Search for the cell housing the specified text and yield its (X, Y) center coordinate. 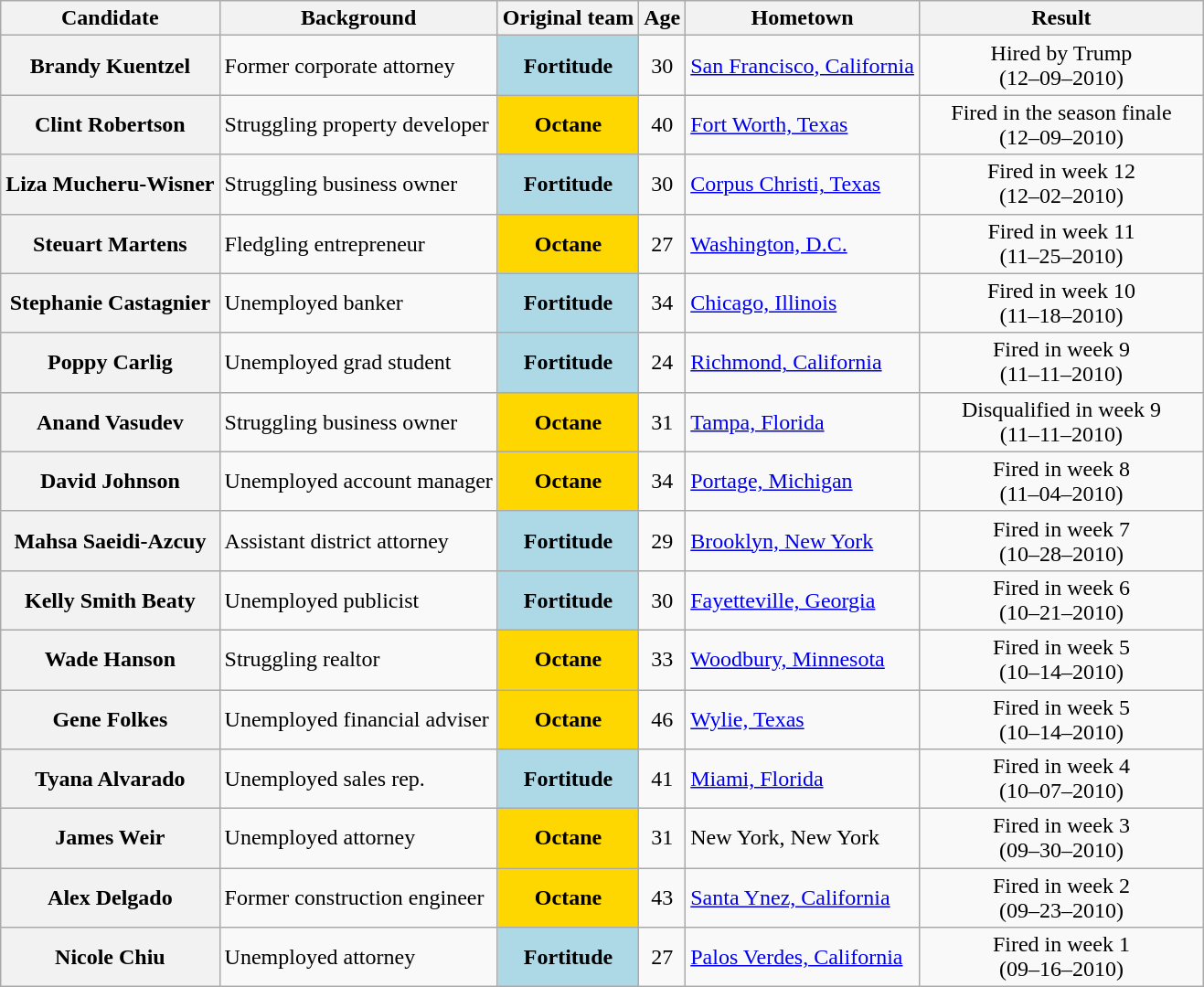
Hired by Trump(12–09–2010) (1060, 66)
Former corporate attorney (358, 66)
Fayetteville, Georgia (803, 600)
Fort Worth, Texas (803, 124)
Fired in week 6(10–21–2010) (1060, 600)
Kelly Smith Beaty (110, 600)
Fired in week 4(10–07–2010) (1060, 779)
Candidate (110, 18)
Anand Vasudev (110, 422)
Fired in the season finale(12–09–2010) (1060, 124)
David Johnson (110, 481)
Chicago, Illinois (803, 303)
Disqualified in week 9(11–11–2010) (1060, 422)
Unemployed account manager (358, 481)
46 (662, 718)
Clint Robertson (110, 124)
Mahsa Saeidi-Azcuy (110, 541)
Stephanie Castagnier (110, 303)
Santa Ynez, California (803, 897)
New York, New York (803, 839)
Fired in week 11(11–25–2010) (1060, 243)
Washington, D.C. (803, 243)
Wade Hanson (110, 660)
Original team (568, 18)
Assistant district attorney (358, 541)
James Weir (110, 839)
Unemployed publicist (358, 600)
Fired in week 10(11–18–2010) (1060, 303)
Tampa, Florida (803, 422)
Woodbury, Minnesota (803, 660)
24 (662, 362)
Corpus Christi, Texas (803, 185)
Fired in week 3(09–30–2010) (1060, 839)
Tyana Alvarado (110, 779)
Fired in week 7(10–28–2010) (1060, 541)
Palos Verdes, California (803, 958)
Fired in week 9(11–11–2010) (1060, 362)
Gene Folkes (110, 718)
Fired in week 2(09–23–2010) (1060, 897)
Unemployed grad student (358, 362)
Poppy Carlig (110, 362)
Struggling property developer (358, 124)
Wylie, Texas (803, 718)
Portage, Michigan (803, 481)
Fired in week 8(11–04–2010) (1060, 481)
Hometown (803, 18)
Age (662, 18)
43 (662, 897)
Background (358, 18)
San Francisco, California (803, 66)
Steuart Martens (110, 243)
Alex Delgado (110, 897)
Miami, Florida (803, 779)
Former construction engineer (358, 897)
Unemployed financial adviser (358, 718)
Richmond, California (803, 362)
40 (662, 124)
Liza Mucheru-Wisner (110, 185)
Unemployed sales rep. (358, 779)
Struggling realtor (358, 660)
Brandy Kuentzel (110, 66)
Fired in week 1(09–16–2010) (1060, 958)
Unemployed banker (358, 303)
Result (1060, 18)
33 (662, 660)
29 (662, 541)
Fledgling entrepreneur (358, 243)
Brooklyn, New York (803, 541)
Nicole Chiu (110, 958)
41 (662, 779)
Fired in week 12(12–02–2010) (1060, 185)
